Locate the cell with the specified text and output its (X, Y) center coordinate. 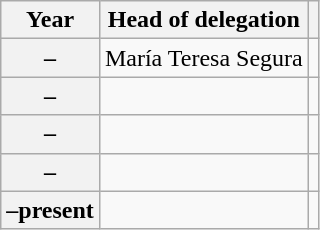
Year (50, 20)
Head of delegation (204, 20)
–present (50, 210)
María Teresa Segura (204, 58)
